Determine the (X, Y) coordinate at the center of the cell enclosing the given text.  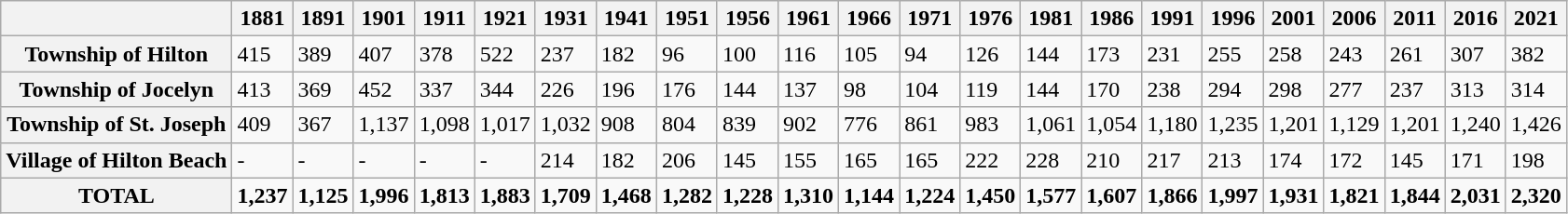
1971 (930, 19)
1,032 (565, 125)
1,129 (1354, 125)
1,125 (323, 195)
Township of St. Joseph (117, 125)
804 (686, 125)
258 (1294, 54)
298 (1294, 89)
222 (990, 160)
839 (748, 125)
2006 (1354, 19)
415 (263, 54)
2011 (1415, 19)
1,017 (505, 125)
1,061 (1052, 125)
337 (444, 89)
367 (323, 125)
137 (807, 89)
116 (807, 54)
1,577 (1052, 195)
1991 (1173, 19)
277 (1354, 89)
94 (930, 54)
861 (930, 125)
1,813 (444, 195)
126 (990, 54)
378 (444, 54)
96 (686, 54)
1941 (626, 19)
409 (263, 125)
176 (686, 89)
1911 (444, 19)
1976 (990, 19)
TOTAL (117, 195)
155 (807, 160)
1,144 (869, 195)
1,228 (748, 195)
Township of Jocelyn (117, 89)
313 (1475, 89)
2,320 (1536, 195)
1891 (323, 19)
104 (930, 89)
1,468 (626, 195)
196 (626, 89)
1,931 (1294, 195)
522 (505, 54)
1966 (869, 19)
1901 (384, 19)
214 (565, 160)
1961 (807, 19)
1,997 (1232, 195)
902 (807, 125)
172 (1354, 160)
1996 (1232, 19)
1981 (1052, 19)
1,821 (1354, 195)
983 (990, 125)
2021 (1536, 19)
105 (869, 54)
238 (1173, 89)
171 (1475, 160)
389 (323, 54)
231 (1173, 54)
119 (990, 89)
1,240 (1475, 125)
1921 (505, 19)
1,224 (930, 195)
1881 (263, 19)
2016 (1475, 19)
1,844 (1415, 195)
382 (1536, 54)
1,607 (1111, 195)
1931 (565, 19)
2001 (1294, 19)
1,426 (1536, 125)
1,235 (1232, 125)
Village of Hilton Beach (117, 160)
452 (384, 89)
1,282 (686, 195)
1,450 (990, 195)
413 (263, 89)
243 (1354, 54)
344 (505, 89)
307 (1475, 54)
1951 (686, 19)
217 (1173, 160)
173 (1111, 54)
1,137 (384, 125)
255 (1232, 54)
1986 (1111, 19)
369 (323, 89)
1,098 (444, 125)
213 (1232, 160)
776 (869, 125)
261 (1415, 54)
1,883 (505, 195)
1,180 (1173, 125)
1,866 (1173, 195)
206 (686, 160)
314 (1536, 89)
1,310 (807, 195)
228 (1052, 160)
Township of Hilton (117, 54)
2,031 (1475, 195)
407 (384, 54)
98 (869, 89)
170 (1111, 89)
1,054 (1111, 125)
100 (748, 54)
226 (565, 89)
210 (1111, 160)
294 (1232, 89)
1,709 (565, 195)
174 (1294, 160)
908 (626, 125)
198 (1536, 160)
1,237 (263, 195)
1,996 (384, 195)
1956 (748, 19)
